Capture the cell that displays the provided text and extract its (X, Y) central coordinate. 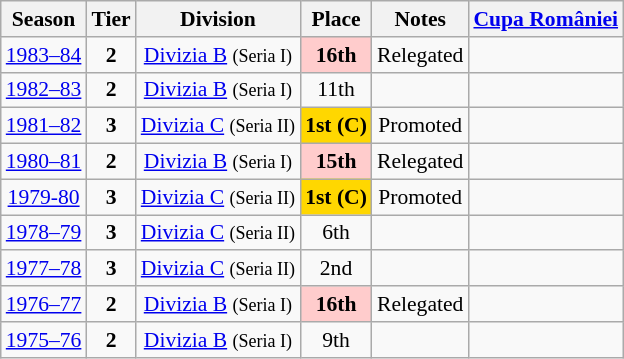
Notes (420, 19)
15th (336, 162)
6th (336, 233)
Tier (110, 19)
1981–82 (44, 126)
9th (336, 340)
1980–81 (44, 162)
1977–78 (44, 269)
Cupa României (546, 19)
1979-80 (44, 197)
Place (336, 19)
1983–84 (44, 55)
1982–83 (44, 90)
2nd (336, 269)
1976–77 (44, 304)
11th (336, 90)
1978–79 (44, 233)
1975–76 (44, 340)
Season (44, 19)
Division (218, 19)
